Provide the (x, y) coordinate of the cell's center where the given text is located.  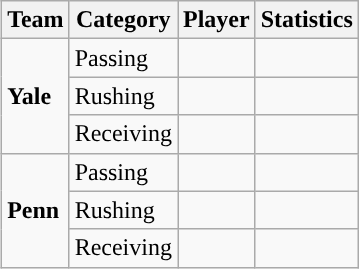
Yale (36, 96)
Penn (36, 210)
Player (217, 20)
Team (36, 20)
Category (123, 20)
Statistics (306, 20)
